Return the (x, y) coordinate for the center point of the cell that contains the specified text.  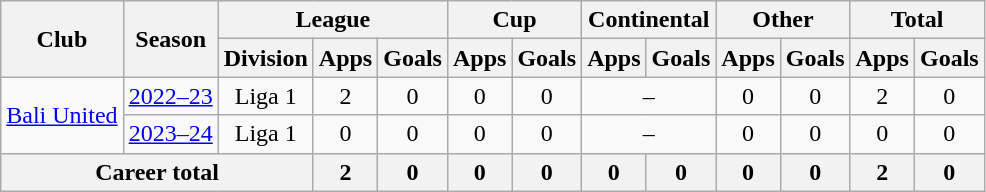
Career total (158, 172)
2023–24 (170, 134)
Bali United (62, 115)
Season (170, 39)
Continental (649, 20)
Other (783, 20)
League (332, 20)
Division (266, 58)
Cup (514, 20)
Total (917, 20)
Club (62, 39)
2022–23 (170, 96)
